Determine the [x, y] coordinate at the center of the cell enclosing the given text.  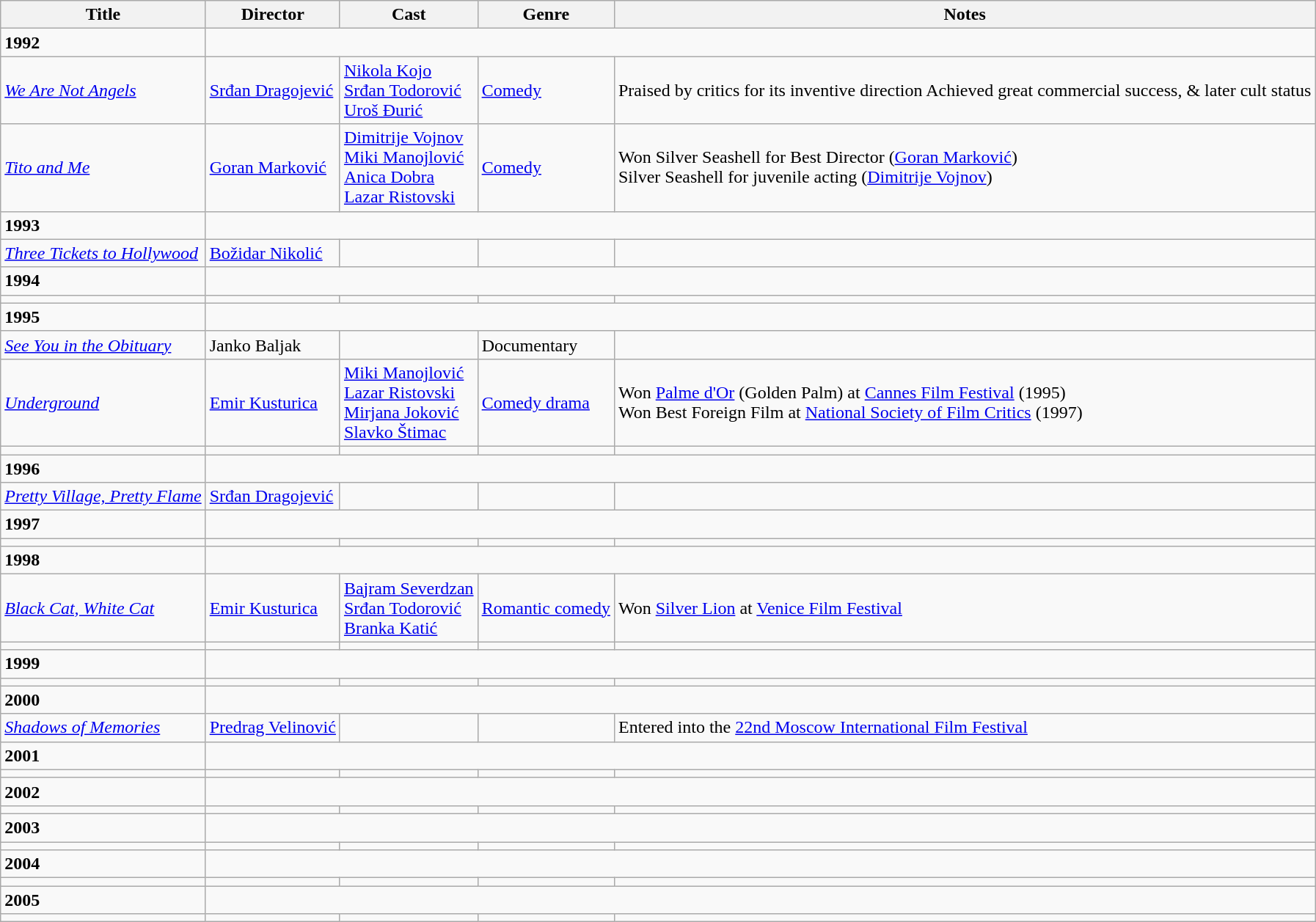
Tito and Me [103, 167]
Won Silver Seashell for Best Director (Goran Marković)Silver Seashell for juvenile acting (Dimitrije Vojnov) [964, 167]
Won Silver Lion at Venice Film Festival [964, 608]
Won Palme d'Or (Golden Palm) at Cannes Film Festival (1995) Won Best Foreign Film at National Society of Film Critics (1997) [964, 402]
1996 [103, 469]
See You in the Obituary [103, 345]
2000 [103, 700]
1994 [103, 281]
1998 [103, 560]
Black Cat, White Cat [103, 608]
Comedy drama [546, 402]
Three Tickets to Hollywood [103, 253]
Entered into the 22nd Moscow International Film Festival [964, 728]
2003 [103, 827]
1995 [103, 317]
Bajram SeverdzanSrđan TodorovićBranka Katić [409, 608]
Goran Marković [273, 167]
Dimitrije VojnovMiki ManojlovićAnica DobraLazar Ristovski [409, 167]
Janko Baljak [273, 345]
1997 [103, 524]
Miki ManojlovićLazar RistovskiMirjana JokovićSlavko Štimac [409, 402]
Director [273, 15]
Pretty Village, Pretty Flame [103, 497]
Predrag Velinović [273, 728]
Praised by critics for its inventive direction Achieved great commercial success, & later cult status [964, 90]
Romantic comedy [546, 608]
2002 [103, 791]
Shadows of Memories [103, 728]
Božidar Nikolić [273, 253]
Title [103, 15]
Underground [103, 402]
2005 [103, 900]
Genre [546, 15]
Nikola KojoSrđan TodorovićUroš Đurić [409, 90]
Notes [964, 15]
1992 [103, 43]
2004 [103, 864]
1999 [103, 664]
1993 [103, 225]
2001 [103, 755]
We Are Not Angels [103, 90]
Documentary [546, 345]
Cast [409, 15]
